Determine the [x, y] coordinate at the center of the cell enclosing the given text.  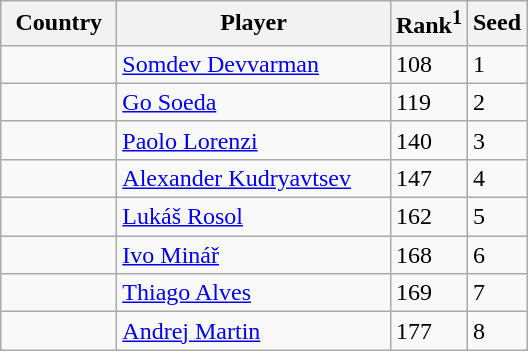
Somdev Devvarman [254, 64]
147 [428, 178]
177 [428, 331]
5 [496, 217]
Country [59, 24]
1 [496, 64]
Thiago Alves [254, 293]
Lukáš Rosol [254, 217]
2 [496, 102]
8 [496, 331]
Player [254, 24]
4 [496, 178]
7 [496, 293]
Ivo Minář [254, 255]
Alexander Kudryavtsev [254, 178]
Go Soeda [254, 102]
108 [428, 64]
162 [428, 217]
119 [428, 102]
Paolo Lorenzi [254, 140]
3 [496, 140]
169 [428, 293]
140 [428, 140]
168 [428, 255]
Rank1 [428, 24]
Andrej Martin [254, 331]
6 [496, 255]
Seed [496, 24]
